Extract the (X, Y) coordinate from the center of the cell holding the provided text.  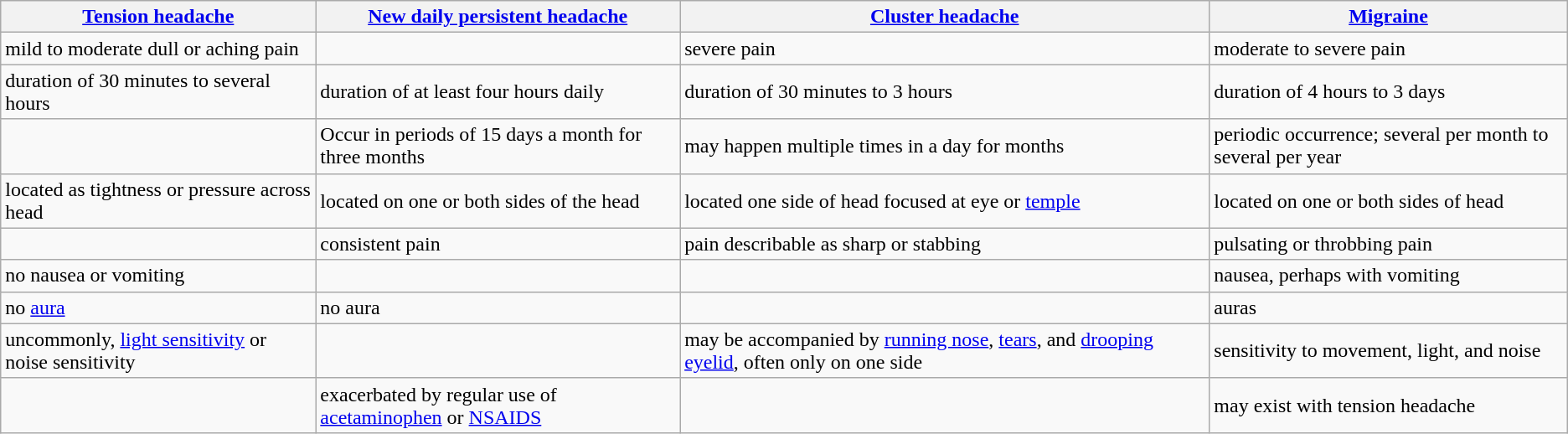
located on one or both sides of head (1389, 201)
may be accompanied by running nose, tears, and drooping eyelid, often only on one side (945, 350)
located as tightness or pressure across head (158, 201)
mild to moderate dull or aching pain (158, 49)
Migraine (1389, 17)
duration of 30 minutes to several hours (158, 92)
duration of 4 hours to 3 days (1389, 92)
nausea, perhaps with vomiting (1389, 276)
consistent pain (498, 244)
Cluster headache (945, 17)
Tension headache (158, 17)
duration of 30 minutes to 3 hours (945, 92)
uncommonly, light sensitivity or noise sensitivity (158, 350)
located one side of head focused at eye or temple (945, 201)
may exist with tension headache (1389, 406)
sensitivity to movement, light, and noise (1389, 350)
auras (1389, 307)
Occur in periods of 15 days a month for three months (498, 146)
may happen multiple times in a day for months (945, 146)
duration of at least four hours daily (498, 92)
severe pain (945, 49)
pain describable as sharp or stabbing (945, 244)
located on one or both sides of the head (498, 201)
pulsating or throbbing pain (1389, 244)
New daily persistent headache (498, 17)
periodic occurrence; several per month to several per year (1389, 146)
no nausea or vomiting (158, 276)
moderate to severe pain (1389, 49)
exacerbated by regular use of acetaminophen or NSAIDS (498, 406)
